Provide the [x, y] coordinate of the cell's center where the given text is located.  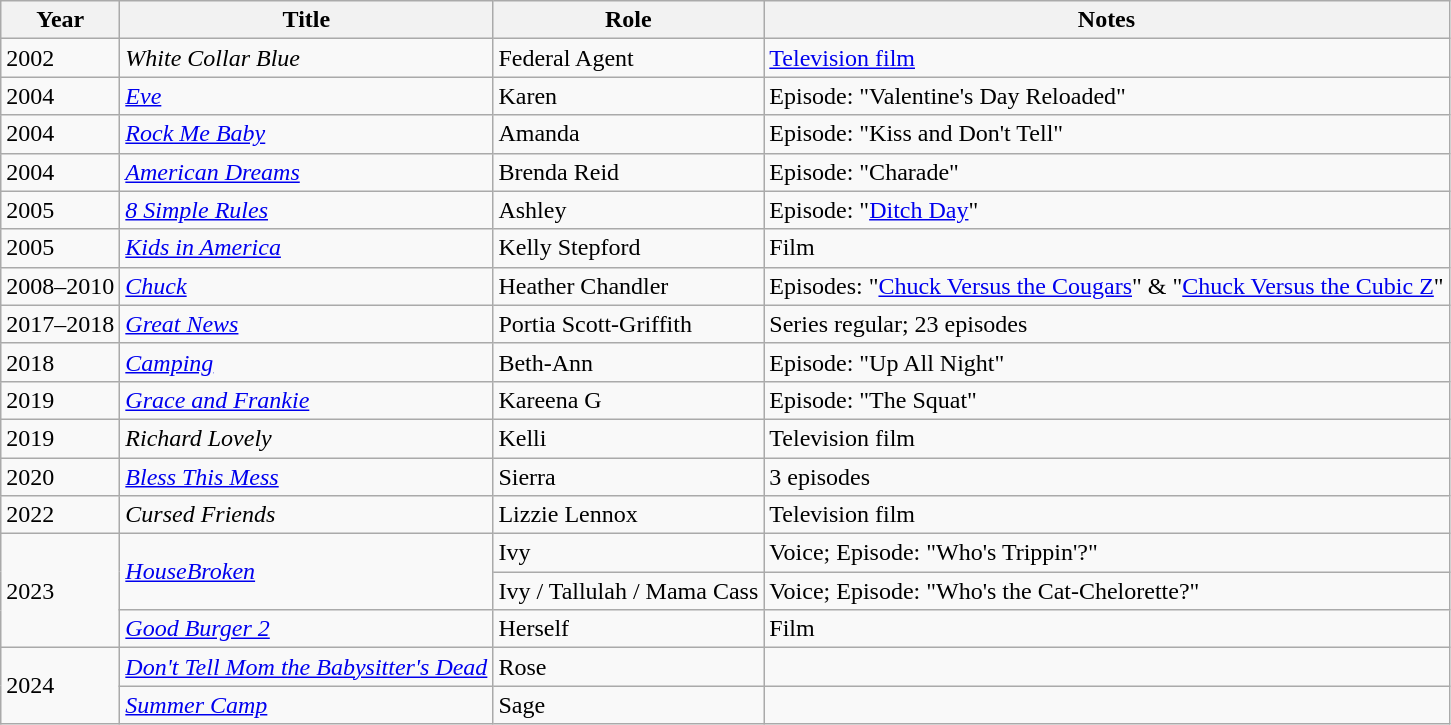
Year [60, 20]
Episode: "Ditch Day" [1106, 210]
Bless This Mess [306, 477]
Rock Me Baby [306, 134]
Voice; Episode: "Who's Trippin'?" [1106, 553]
Karen [628, 96]
Brenda Reid [628, 172]
Ashley [628, 210]
2022 [60, 515]
Richard Lovely [306, 438]
Kelli [628, 438]
Series regular; 23 episodes [1106, 324]
2017–2018 [60, 324]
Episodes: "Chuck Versus the Cougars" & "Chuck Versus the Cubic Z" [1106, 286]
HouseBroken [306, 572]
Chuck [306, 286]
Ivy / Tallulah / Mama Cass [628, 591]
2008–2010 [60, 286]
2023 [60, 591]
Sage [628, 705]
Title [306, 20]
Voice; Episode: "Who's the Cat-Chelorette?" [1106, 591]
Lizzie Lennox [628, 515]
2020 [60, 477]
Good Burger 2 [306, 629]
Beth-Ann [628, 362]
Camping [306, 362]
Herself [628, 629]
Sierra [628, 477]
2002 [60, 58]
Kids in America [306, 248]
Episode: "Up All Night" [1106, 362]
Federal Agent [628, 58]
Episode: "The Squat" [1106, 400]
Episode: "Valentine's Day Reloaded" [1106, 96]
Ivy [628, 553]
Summer Camp [306, 705]
Episode: "Kiss and Don't Tell" [1106, 134]
Great News [306, 324]
Episode: "Charade" [1106, 172]
8 Simple Rules [306, 210]
Notes [1106, 20]
Rose [628, 667]
3 episodes [1106, 477]
Cursed Friends [306, 515]
Heather Chandler [628, 286]
Grace and Frankie [306, 400]
White Collar Blue [306, 58]
2018 [60, 362]
Portia Scott-Griffith [628, 324]
Kelly Stepford [628, 248]
Role [628, 20]
American Dreams [306, 172]
2024 [60, 686]
Amanda [628, 134]
Don't Tell Mom the Babysitter's Dead [306, 667]
Eve [306, 96]
Kareena G [628, 400]
